Pinpoint the cell where the given text exists, returning its [X, Y] midpoint coordinate. 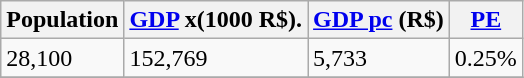
152,769 [216, 58]
Population [62, 20]
GDP x(1000 R$). [216, 20]
5,733 [379, 58]
0.25% [486, 58]
28,100 [62, 58]
GDP pc (R$) [379, 20]
PE [486, 20]
